Identify which cell holds the provided text, then report its (x, y) central coordinate. 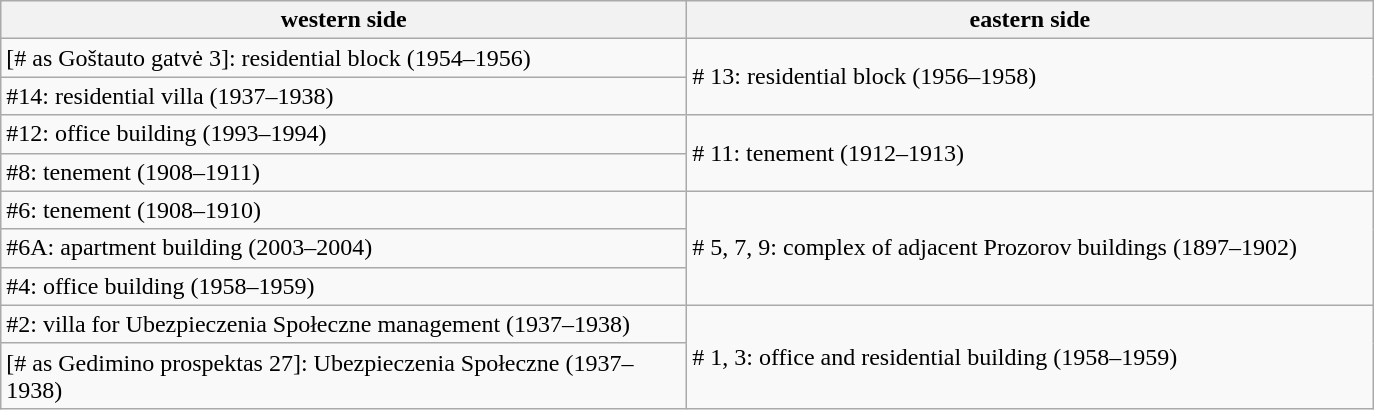
#8: tenement (1908–1911) (344, 172)
eastern side (1030, 20)
[# as Gedimino prospektas 27]: Ubezpieczenia Społeczne (1937–1938) (344, 376)
#14: residential villa (1937–1938) (344, 96)
#6A: apartment building (2003–2004) (344, 248)
#12: office building (1993–1994) (344, 134)
# 1, 3: office and residential building (1958–1959) (1030, 356)
# 13: residential block (1956–1958) (1030, 77)
[# as Goštauto gatvė 3]: residential block (1954–1956) (344, 58)
# 11: tenement (1912–1913) (1030, 153)
#2: villa for Ubezpieczenia Społeczne management (1937–1938) (344, 324)
#4: office building (1958–1959) (344, 286)
#6: tenement (1908–1910) (344, 210)
# 5, 7, 9: complex of adjacent Prozorov buildings (1897–1902) (1030, 248)
western side (344, 20)
